From the cell containing the given text, extract its center point as (x, y) coordinate. 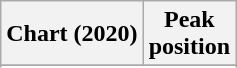
Chart (2020) (72, 34)
Peakposition (189, 34)
